Detect which cell encompasses the target text, then output its [X, Y] center coordinate. 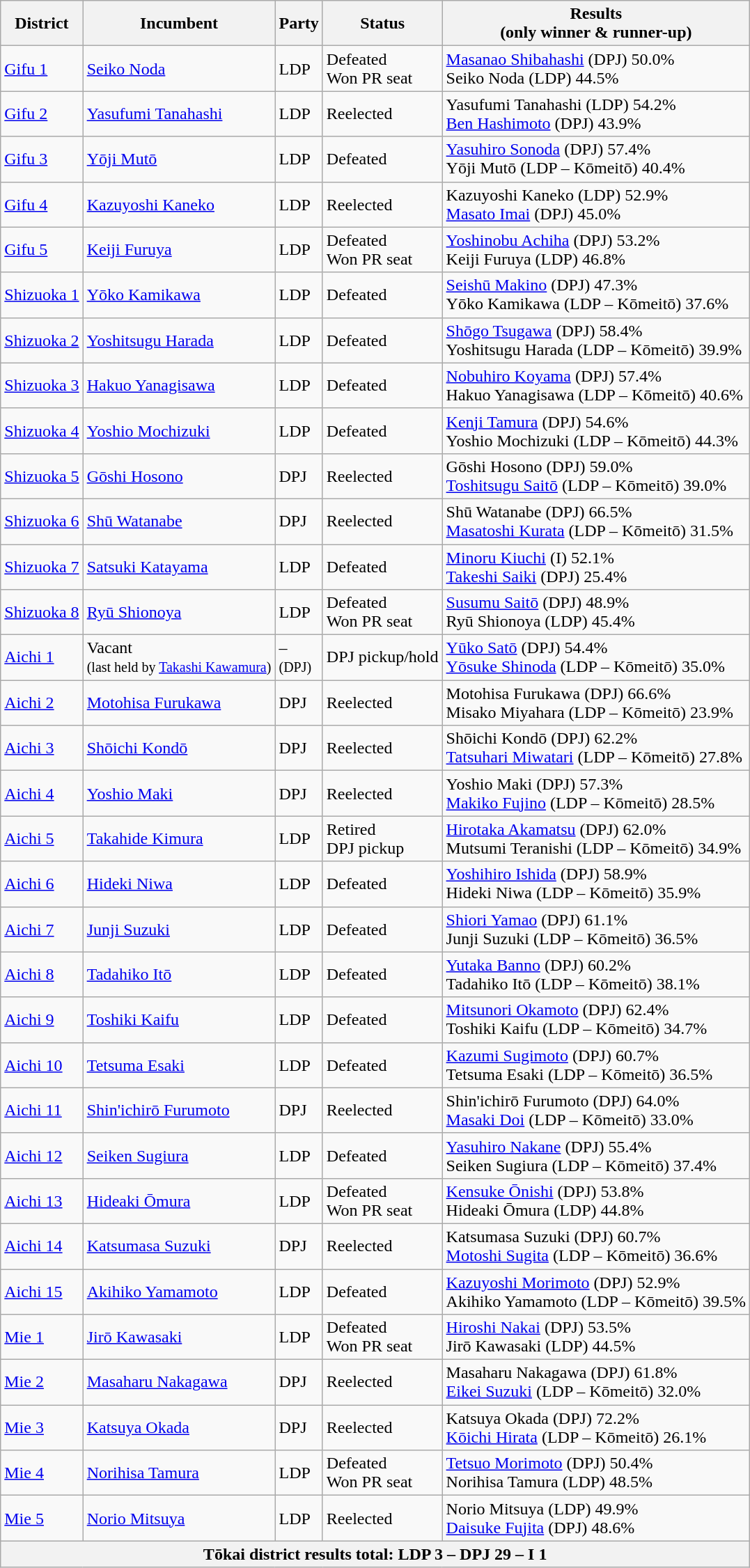
Tetsuo Morimoto (DPJ) 50.4%Norihisa Tamura (LDP) 48.5% [596, 1473]
Aichi 8 [42, 975]
Norio Mitsuya [179, 1518]
Hideki Niwa [179, 884]
Yoshihiro Ishida (DPJ) 58.9%Hideki Niwa (LDP – Kōmeitō) 35.9% [596, 884]
Aichi 15 [42, 1291]
Takahide Kimura [179, 838]
Satsuki Katayama [179, 567]
Akihiko Yamamoto [179, 1291]
Mie 5 [42, 1518]
Shū Watanabe (DPJ) 66.5%Masatoshi Kurata (LDP – Kōmeitō) 31.5% [596, 521]
Yoshinobu Achiha (DPJ) 53.2%Keiji Furuya (LDP) 46.8% [596, 249]
Aichi 12 [42, 1156]
Katsuya Okada (DPJ) 72.2%Kōichi Hirata (LDP – Kōmeitō) 26.1% [596, 1427]
Yasuhiro Sonoda (DPJ) 57.4%Yōji Mutō (LDP – Kōmeitō) 40.4% [596, 159]
Seiko Noda [179, 68]
Gifu 3 [42, 159]
Gōshi Hosono (DPJ) 59.0%Toshitsugu Saitō (LDP – Kōmeitō) 39.0% [596, 476]
Aichi 10 [42, 1065]
Yutaka Banno (DPJ) 60.2%Tadahiko Itō (LDP – Kōmeitō) 38.1% [596, 975]
Shizuoka 6 [42, 521]
Status [382, 24]
Yōji Mutō [179, 159]
RetiredDPJ pickup [382, 838]
Gifu 1 [42, 68]
Motohisa Furukawa [179, 703]
Shin'ichirō Furumoto [179, 1110]
Susumu Saitō (DPJ) 48.9%Ryū Shionoya (LDP) 45.4% [596, 613]
Shū Watanabe [179, 521]
Yasufumi Tanahashi (LDP) 54.2%Ben Hashimoto (DPJ) 43.9% [596, 114]
Yasufumi Tanahashi [179, 114]
Yasuhiro Nakane (DPJ) 55.4%Seiken Sugiura (LDP – Kōmeitō) 37.4% [596, 1156]
Shizuoka 2 [42, 340]
Vacant(last held by Takashi Kawamura) [179, 657]
Mie 1 [42, 1337]
Shiori Yamao (DPJ) 61.1%Junji Suzuki (LDP – Kōmeitō) 36.5% [596, 929]
Hiroshi Nakai (DPJ) 53.5%Jirō Kawasaki (LDP) 44.5% [596, 1337]
District [42, 24]
Katsuya Okada [179, 1427]
Results(only winner & runner-up) [596, 24]
Motohisa Furukawa (DPJ) 66.6%Misako Miyahara (LDP – Kōmeitō) 23.9% [596, 703]
Masaharu Nakagawa (DPJ) 61.8%Eikei Suzuki (LDP – Kōmeitō) 32.0% [596, 1383]
Kensuke Ōnishi (DPJ) 53.8%Hideaki Ōmura (LDP) 44.8% [596, 1200]
Mie 3 [42, 1427]
Aichi 5 [42, 838]
Incumbent [179, 24]
Mitsunori Okamoto (DPJ) 62.4%Toshiki Kaifu (LDP – Kōmeitō) 34.7% [596, 1019]
–(DPJ) [299, 657]
Gifu 4 [42, 205]
Kazuyoshi Kaneko [179, 205]
Party [299, 24]
Nobuhiro Koyama (DPJ) 57.4%Hakuo Yanagisawa (LDP – Kōmeitō) 40.6% [596, 386]
DPJ pickup/hold [382, 657]
Aichi 1 [42, 657]
Shōichi Kondō (DPJ) 62.2%Tatsuhari Miwatari (LDP – Kōmeitō) 27.8% [596, 748]
Katsumasa Suzuki (DPJ) 60.7%Motoshi Sugita (LDP – Kōmeitō) 36.6% [596, 1246]
Mie 2 [42, 1383]
Katsumasa Suzuki [179, 1246]
Yoshio Maki [179, 794]
Masanao Shibahashi (DPJ) 50.0%Seiko Noda (LDP) 44.5% [596, 68]
Seiken Sugiura [179, 1156]
Masaharu Nakagawa [179, 1383]
Tadahiko Itō [179, 975]
Tōkai district results total: LDP 3 – DPJ 29 – I 1 [375, 1554]
Shizuoka 4 [42, 430]
Shizuoka 8 [42, 613]
Gifu 5 [42, 249]
Shōichi Kondō [179, 748]
Shizuoka 5 [42, 476]
Yōko Kamikawa [179, 295]
Shin'ichirō Furumoto (DPJ) 64.0%Masaki Doi (LDP – Kōmeitō) 33.0% [596, 1110]
Aichi 13 [42, 1200]
Aichi 4 [42, 794]
Kazuyoshi Morimoto (DPJ) 52.9%Akihiko Yamamoto (LDP – Kōmeitō) 39.5% [596, 1291]
Ryū Shionoya [179, 613]
Aichi 11 [42, 1110]
Aichi 14 [42, 1246]
Gōshi Hosono [179, 476]
Toshiki Kaifu [179, 1019]
Aichi 3 [42, 748]
Norio Mitsuya (LDP) 49.9%Daisuke Fujita (DPJ) 48.6% [596, 1518]
Hideaki Ōmura [179, 1200]
Kenji Tamura (DPJ) 54.6%Yoshio Mochizuki (LDP – Kōmeitō) 44.3% [596, 430]
Minoru Kiuchi (I) 52.1%Takeshi Saiki (DPJ) 25.4% [596, 567]
Aichi 9 [42, 1019]
Mie 4 [42, 1473]
Tetsuma Esaki [179, 1065]
Aichi 2 [42, 703]
Jirō Kawasaki [179, 1337]
Shōgo Tsugawa (DPJ) 58.4%Yoshitsugu Harada (LDP – Kōmeitō) 39.9% [596, 340]
Shizuoka 7 [42, 567]
Kazuyoshi Kaneko (LDP) 52.9%Masato Imai (DPJ) 45.0% [596, 205]
Shizuoka 3 [42, 386]
Yūko Satō (DPJ) 54.4%Yōsuke Shinoda (LDP – Kōmeitō) 35.0% [596, 657]
Shizuoka 1 [42, 295]
Gifu 2 [42, 114]
Aichi 7 [42, 929]
Junji Suzuki [179, 929]
Seishū Makino (DPJ) 47.3%Yōko Kamikawa (LDP – Kōmeitō) 37.6% [596, 295]
Yoshitsugu Harada [179, 340]
Aichi 6 [42, 884]
Hirotaka Akamatsu (DPJ) 62.0%Mutsumi Teranishi (LDP – Kōmeitō) 34.9% [596, 838]
Hakuo Yanagisawa [179, 386]
Norihisa Tamura [179, 1473]
Keiji Furuya [179, 249]
Kazumi Sugimoto (DPJ) 60.7%Tetsuma Esaki (LDP – Kōmeitō) 36.5% [596, 1065]
Yoshio Maki (DPJ) 57.3%Makiko Fujino (LDP – Kōmeitō) 28.5% [596, 794]
Yoshio Mochizuki [179, 430]
